Search for the cell housing the specified text and yield its [x, y] center coordinate. 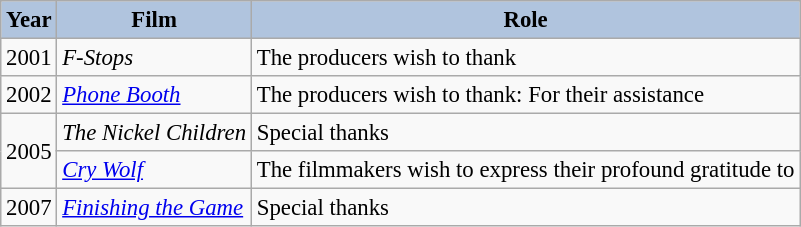
2001 [29, 58]
2002 [29, 95]
The producers wish to thank: For their assistance [525, 95]
F-Stops [154, 58]
2005 [29, 152]
Cry Wolf [154, 170]
Year [29, 20]
2007 [29, 208]
Finishing the Game [154, 208]
The Nickel Children [154, 133]
Role [525, 20]
Film [154, 20]
Phone Booth [154, 95]
The producers wish to thank [525, 58]
The filmmakers wish to express their profound gratitude to [525, 170]
